Return [x, y] of the center of cell containing provided text 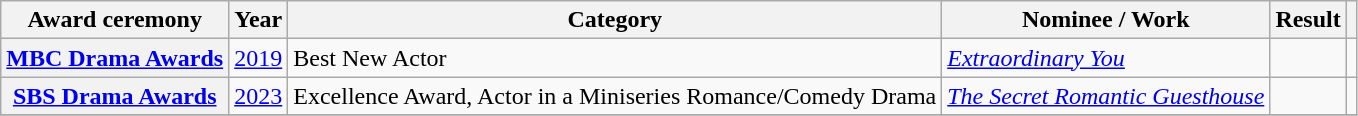
Extraordinary You [1106, 58]
Year [258, 20]
MBC Drama Awards [115, 58]
SBS Drama Awards [115, 96]
2019 [258, 58]
Nominee / Work [1106, 20]
Excellence Award, Actor in a Miniseries Romance/Comedy Drama [615, 96]
Best New Actor [615, 58]
Category [615, 20]
The Secret Romantic Guesthouse [1106, 96]
Result [1308, 20]
Award ceremony [115, 20]
2023 [258, 96]
